Determine the (x, y) coordinate at the center of the cell enclosing the given text.  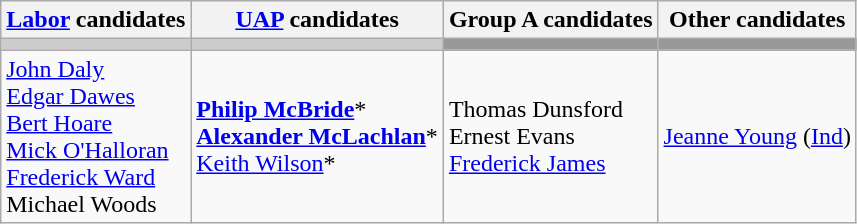
Thomas DunsfordErnest EvansFrederick James (550, 136)
Labor candidates (96, 20)
Group A candidates (550, 20)
Jeanne Young (Ind) (757, 136)
UAP candidates (318, 20)
Philip McBride*Alexander McLachlan*Keith Wilson* (318, 136)
Other candidates (757, 20)
John DalyEdgar DawesBert HoareMick O'HalloranFrederick WardMichael Woods (96, 136)
